Return [X, Y] of the center of cell containing provided text 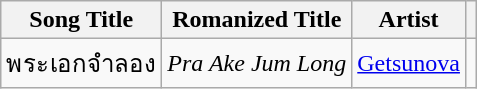
Romanized Title [257, 20]
Artist [409, 20]
Getsunova [409, 64]
Pra Ake Jum Long [257, 64]
Song Title [82, 20]
พระเอกจำลอง [82, 64]
